From the cell containing the given text, extract its center point as [X, Y] coordinate. 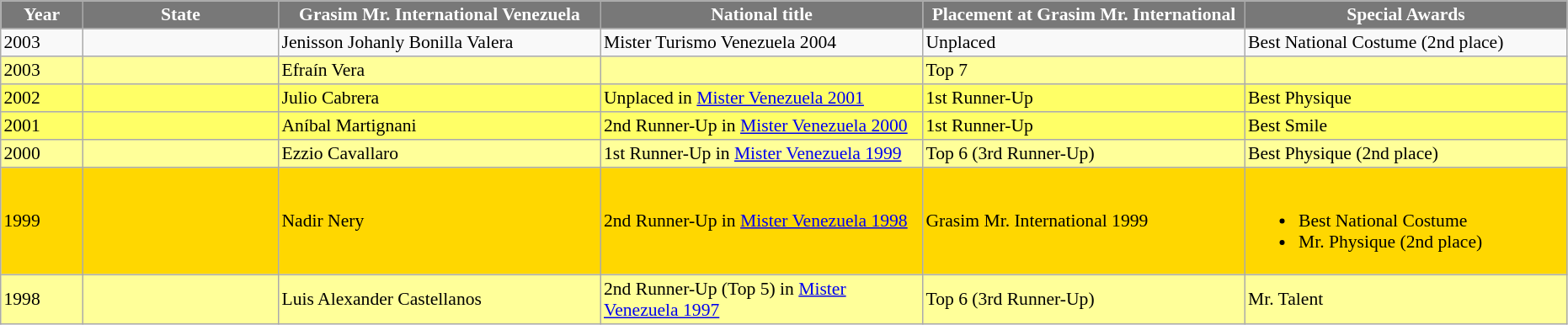
2nd Runner-Up in Mister Venezuela 1998 [761, 221]
2001 [42, 126]
Julio Cabrera [440, 98]
2nd Runner-Up (Top 5) in Mister Venezuela 1997 [761, 299]
State [180, 15]
Special Awards [1405, 15]
Grasim Mr. International Venezuela [440, 15]
Top 7 [1084, 71]
Unplaced in Mister Venezuela 2001 [761, 98]
1998 [42, 299]
Nadir Nery [440, 221]
2nd Runner-Up in Mister Venezuela 2000 [761, 126]
Best Physique (2nd place) [1405, 153]
Best Smile [1405, 126]
National title [761, 15]
Year [42, 15]
Best Physique [1405, 98]
Placement at Grasim Mr. International [1084, 15]
Best National Costume (2nd place) [1405, 42]
Efraín Vera [440, 71]
Mister Turismo Venezuela 2004 [761, 42]
1st Runner-Up in Mister Venezuela 1999 [761, 153]
Mr. Talent [1405, 299]
1999 [42, 221]
2002 [42, 98]
Ezzio Cavallaro [440, 153]
Best National CostumeMr. Physique (2nd place) [1405, 221]
2000 [42, 153]
Jenisson Johanly Bonilla Valera [440, 42]
Luis Alexander Castellanos [440, 299]
Grasim Mr. International 1999 [1084, 221]
Aníbal Martignani [440, 126]
Unplaced [1084, 42]
